Return [X, Y] of the center of cell containing provided text 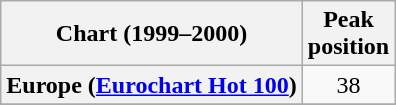
Peakposition [348, 34]
Europe (Eurochart Hot 100) [152, 85]
Chart (1999–2000) [152, 34]
38 [348, 85]
